Determine the (x, y) coordinate at the center of the cell enclosing the given text.  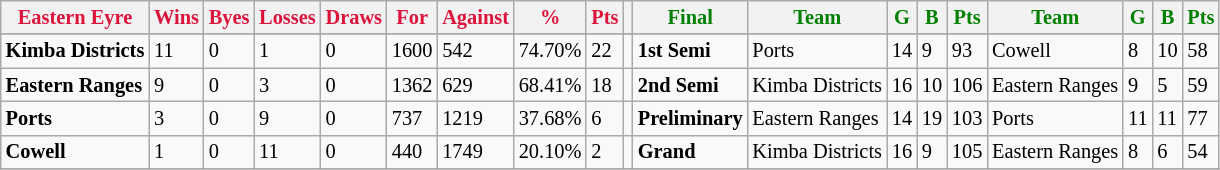
542 (476, 51)
1600 (412, 51)
2 (604, 152)
Eastern Eyre (75, 17)
22 (604, 51)
68.41% (550, 85)
77 (1200, 118)
1st Semi (690, 51)
629 (476, 85)
18 (604, 85)
Wins (176, 17)
74.70% (550, 51)
For (412, 17)
Against (476, 17)
103 (967, 118)
Preliminary (690, 118)
59 (1200, 85)
37.68% (550, 118)
1749 (476, 152)
737 (412, 118)
Draws (354, 17)
2nd Semi (690, 85)
105 (967, 152)
106 (967, 85)
Grand (690, 152)
5 (1167, 85)
1219 (476, 118)
19 (932, 118)
% (550, 17)
1362 (412, 85)
20.10% (550, 152)
Final (690, 17)
54 (1200, 152)
Losses (287, 17)
440 (412, 152)
93 (967, 51)
Byes (229, 17)
58 (1200, 51)
